Scan for the cell matching the given text and deliver its (X, Y) coordinate at center. 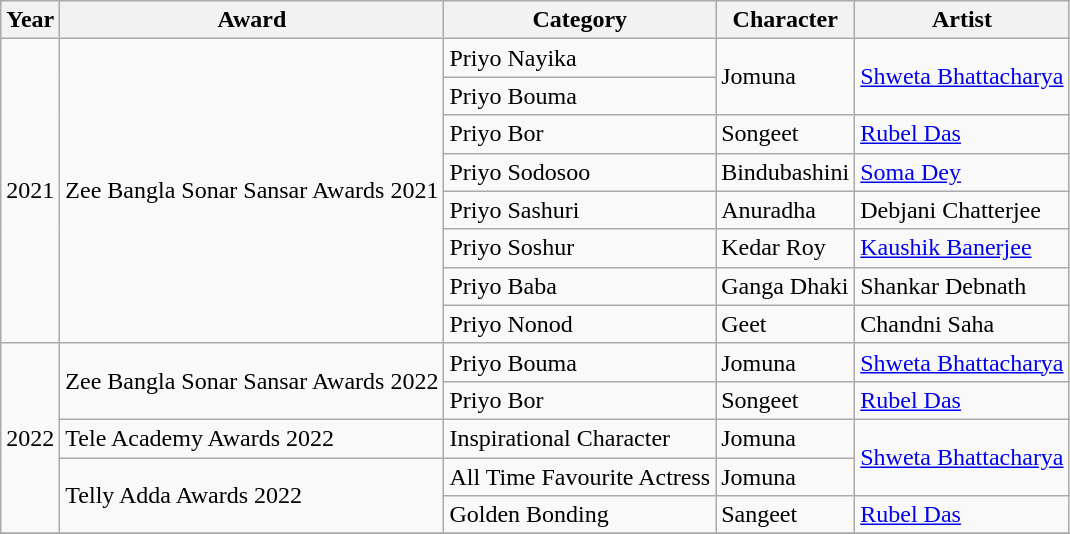
Golden Bonding (580, 515)
2022 (30, 438)
Priyo Sashuri (580, 210)
Year (30, 20)
Category (580, 20)
Priyo Soshur (580, 248)
Character (786, 20)
Shankar Debnath (962, 286)
Soma Dey (962, 172)
Tele Academy Awards 2022 (252, 438)
Inspirational Character (580, 438)
Priyo Baba (580, 286)
Artist (962, 20)
Kaushik Banerjee (962, 248)
Chandni Saha (962, 324)
Zee Bangla Sonar Sansar Awards 2022 (252, 381)
Priyo Nayika (580, 58)
All Time Favourite Actress (580, 477)
Ganga Dhaki (786, 286)
Zee Bangla Sonar Sansar Awards 2021 (252, 191)
Priyo Nonod (580, 324)
Geet (786, 324)
Priyo Sodosoo (580, 172)
Anuradha (786, 210)
Bindubashini (786, 172)
Telly Adda Awards 2022 (252, 496)
Kedar Roy (786, 248)
Award (252, 20)
2021 (30, 191)
Debjani Chatterjee (962, 210)
Sangeet (786, 515)
